Capture the cell that displays the provided text and extract its (X, Y) central coordinate. 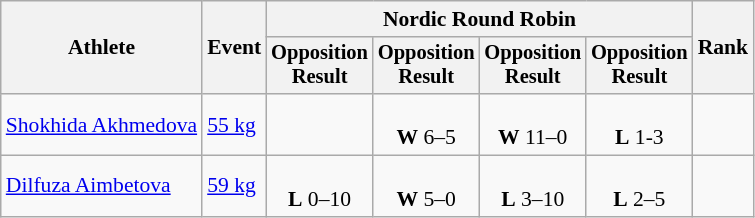
Event (234, 48)
59 kg (234, 186)
W 6–5 (426, 124)
W 5–0 (426, 186)
Nordic Round Robin (479, 19)
55 kg (234, 124)
Athlete (102, 48)
Rank (724, 48)
W 11–0 (532, 124)
Dilfuza Aimbetova (102, 186)
L 2–5 (640, 186)
Shokhida Akhmedova (102, 124)
L 1-3 (640, 124)
L 3–10 (532, 186)
L 0–10 (320, 186)
